Return [x, y] of the center of cell containing provided text 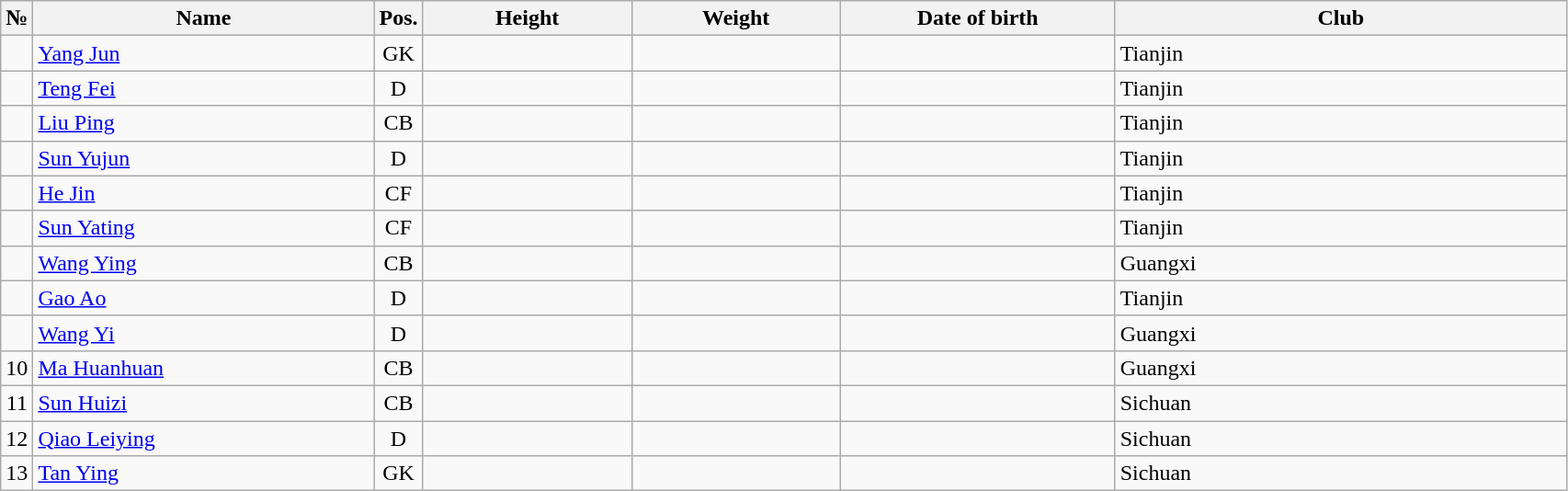
Tan Ying [204, 474]
Weight [735, 18]
Sun Huizi [204, 403]
Name [204, 18]
Wang Ying [204, 263]
№ [17, 18]
Gao Ao [204, 298]
Qiao Leiying [204, 439]
12 [17, 439]
Ma Huanhuan [204, 368]
13 [17, 474]
11 [17, 403]
10 [17, 368]
Teng Fei [204, 88]
Sun Yujun [204, 158]
Wang Yi [204, 333]
Yang Jun [204, 53]
Sun Yating [204, 228]
Date of birth [978, 18]
Liu Ping [204, 123]
He Jin [204, 193]
Club [1340, 18]
Height [528, 18]
Pos. [399, 18]
